Capture the cell that displays the provided text and extract its (X, Y) central coordinate. 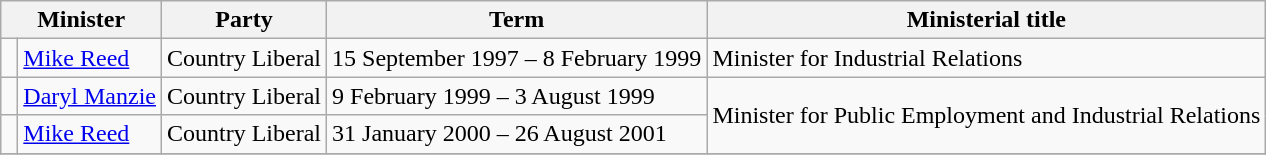
9 February 1999 – 3 August 1999 (517, 96)
Party (244, 20)
Daryl Manzie (90, 96)
Minister (82, 20)
Ministerial title (986, 20)
Minister for Public Employment and Industrial Relations (986, 115)
15 September 1997 – 8 February 1999 (517, 58)
Minister for Industrial Relations (986, 58)
31 January 2000 – 26 August 2001 (517, 134)
Term (517, 20)
